For the text-containing cell, return its midpoint in (X, Y) coordinate format. 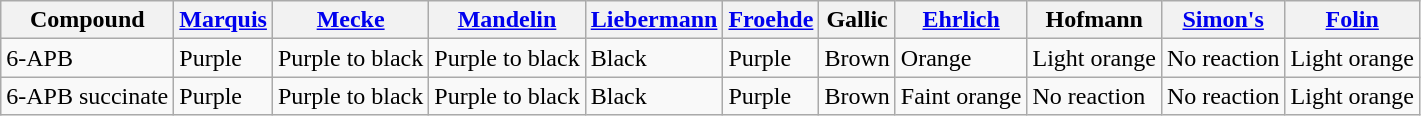
6-APB succinate (88, 96)
Folin (1352, 20)
Marquis (224, 20)
Liebermann (654, 20)
Gallic (857, 20)
Simon's (1223, 20)
Froehde (771, 20)
Hofmann (1094, 20)
Faint orange (961, 96)
Compound (88, 20)
Orange (961, 58)
Mecke (350, 20)
Mandelin (507, 20)
6-APB (88, 58)
Ehrlich (961, 20)
